Search for the cell housing the specified text and yield its [x, y] center coordinate. 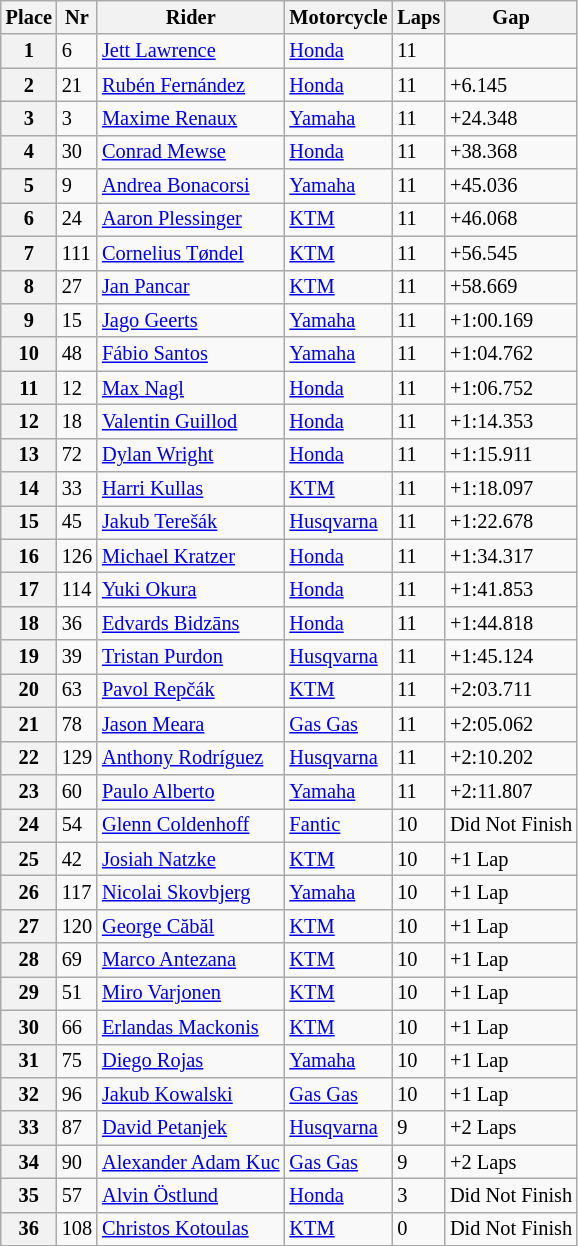
Aaron Plessinger [190, 219]
+1:44.818 [511, 623]
8 [29, 287]
George Căbăl [190, 926]
Alvin Östlund [190, 1195]
Andrea Bonacorsi [190, 186]
Motorcycle [339, 17]
117 [77, 892]
+45.036 [511, 186]
+24.348 [511, 118]
54 [77, 825]
Max Nagl [190, 388]
13 [29, 455]
Jakub Kowalski [190, 1094]
+38.368 [511, 152]
25 [29, 859]
+1:18.097 [511, 489]
Valentin Guillod [190, 421]
1 [29, 51]
Miro Varjonen [190, 993]
Jett Lawrence [190, 51]
+1:41.853 [511, 589]
78 [77, 724]
Nicolai Skovbjerg [190, 892]
+6.145 [511, 85]
+1:14.353 [511, 421]
+1:04.762 [511, 354]
90 [77, 1162]
Josiah Natzke [190, 859]
7 [29, 253]
David Petanjek [190, 1128]
Pavol Repčák [190, 690]
111 [77, 253]
Rider [190, 17]
+2:03.711 [511, 690]
26 [29, 892]
14 [29, 489]
29 [29, 993]
114 [77, 589]
96 [77, 1094]
Yuki Okura [190, 589]
+1:06.752 [511, 388]
+46.068 [511, 219]
28 [29, 960]
Tristan Purdon [190, 657]
+1:22.678 [511, 522]
2 [29, 85]
5 [29, 186]
Harri Kullas [190, 489]
Dylan Wright [190, 455]
Edvards Bidzāns [190, 623]
108 [77, 1229]
Conrad Mewse [190, 152]
Jakub Terešák [190, 522]
35 [29, 1195]
4 [29, 152]
Jason Meara [190, 724]
63 [77, 690]
Erlandas Mackonis [190, 1027]
Fábio Santos [190, 354]
Jan Pancar [190, 287]
Christos Kotoulas [190, 1229]
+1:45.124 [511, 657]
Rubén Fernández [190, 85]
Diego Rojas [190, 1061]
60 [77, 791]
66 [77, 1027]
+1:15.911 [511, 455]
Anthony Rodríguez [190, 758]
+56.545 [511, 253]
42 [77, 859]
Michael Kratzer [190, 556]
17 [29, 589]
Jago Geerts [190, 320]
Cornelius Tøndel [190, 253]
69 [77, 960]
Marco Antezana [190, 960]
31 [29, 1061]
19 [29, 657]
+2:10.202 [511, 758]
32 [29, 1094]
Fantic [339, 825]
Glenn Coldenhoff [190, 825]
87 [77, 1128]
22 [29, 758]
45 [77, 522]
Alexander Adam Kuc [190, 1162]
Laps [418, 17]
126 [77, 556]
72 [77, 455]
Nr [77, 17]
48 [77, 354]
57 [77, 1195]
16 [29, 556]
Gap [511, 17]
+2:11.807 [511, 791]
+2:05.062 [511, 724]
+58.669 [511, 287]
Place [29, 17]
75 [77, 1061]
Paulo Alberto [190, 791]
39 [77, 657]
51 [77, 993]
+1:34.317 [511, 556]
20 [29, 690]
120 [77, 926]
34 [29, 1162]
0 [418, 1229]
129 [77, 758]
+1:00.169 [511, 320]
23 [29, 791]
Maxime Renaux [190, 118]
